Detect which cell encompasses the target text, then output its [x, y] center coordinate. 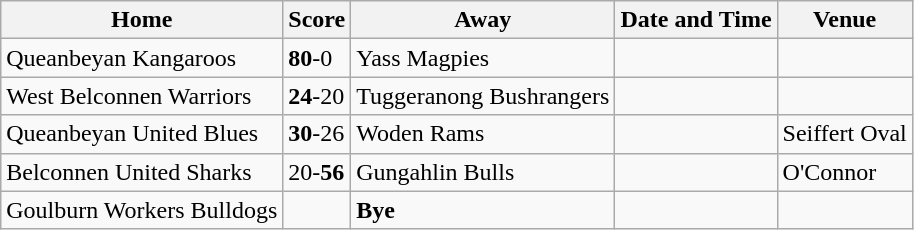
Yass Magpies [483, 58]
Gungahlin Bulls [483, 172]
Bye [483, 210]
24-20 [317, 96]
Seiffert Oval [844, 134]
Woden Rams [483, 134]
Goulburn Workers Bulldogs [142, 210]
30-26 [317, 134]
West Belconnen Warriors [142, 96]
Venue [844, 20]
Queanbeyan United Blues [142, 134]
Queanbeyan Kangaroos [142, 58]
Away [483, 20]
Tuggeranong Bushrangers [483, 96]
Date and Time [696, 20]
Belconnen United Sharks [142, 172]
80-0 [317, 58]
O'Connor [844, 172]
20-56 [317, 172]
Score [317, 20]
Home [142, 20]
